Provide the [X, Y] coordinate of the cell's center where the given text is located.  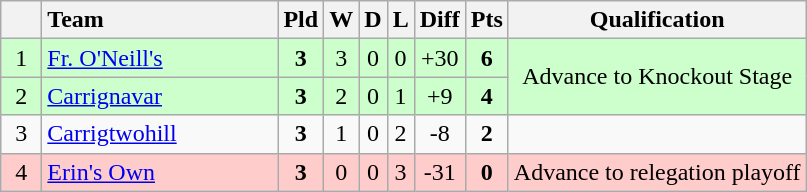
Advance to Knockout Stage [657, 77]
Carrignavar [160, 96]
W [342, 20]
L [400, 20]
Erin's Own [160, 172]
Pts [486, 20]
Advance to relegation playoff [657, 172]
Team [160, 20]
+9 [440, 96]
+30 [440, 58]
6 [486, 58]
Fr. O'Neill's [160, 58]
Pld [301, 20]
-31 [440, 172]
-8 [440, 134]
D [373, 20]
Diff [440, 20]
Qualification [657, 20]
Carrigtwohill [160, 134]
